From the cell containing the given text, extract its center point as (X, Y) coordinate. 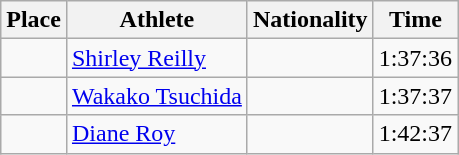
1:37:37 (415, 96)
1:37:36 (415, 58)
Nationality (310, 20)
Place (34, 20)
Wakako Tsuchida (156, 96)
Shirley Reilly (156, 58)
Time (415, 20)
Athlete (156, 20)
Diane Roy (156, 134)
1:42:37 (415, 134)
